Return (x, y) of the center of cell containing provided text 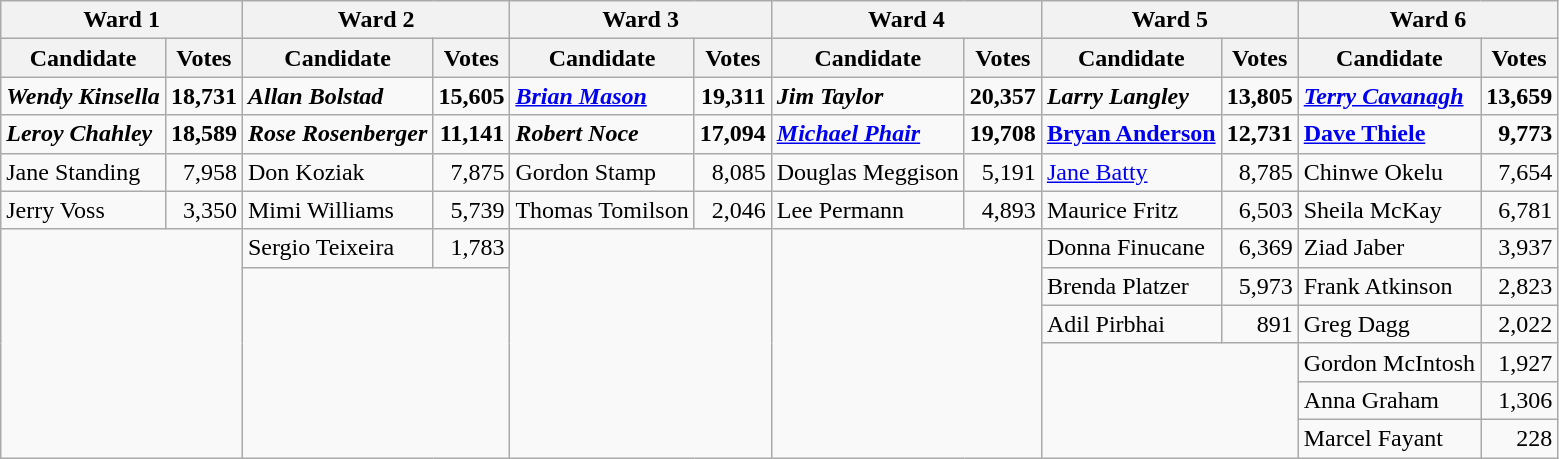
Anna Graham (1389, 400)
Maurice Fritz (1131, 210)
1,927 (1520, 362)
Brian Mason (602, 96)
Ward 4 (906, 20)
891 (1260, 324)
Donna Finucane (1131, 248)
5,973 (1260, 286)
Larry Langley (1131, 96)
Rose Rosenberger (337, 134)
Douglas Meggison (868, 172)
7,875 (472, 172)
Chinwe Okelu (1389, 172)
13,659 (1520, 96)
Jerry Voss (84, 210)
Lee Permann (868, 210)
Ward 6 (1428, 20)
Ward 3 (640, 20)
4,893 (1002, 210)
15,605 (472, 96)
Jane Batty (1131, 172)
18,731 (204, 96)
Ward 1 (122, 20)
Ziad Jaber (1389, 248)
2,823 (1520, 286)
Michael Phair (868, 134)
17,094 (732, 134)
Don Koziak (337, 172)
7,958 (204, 172)
19,708 (1002, 134)
5,739 (472, 210)
Wendy Kinsella (84, 96)
6,781 (1520, 210)
6,369 (1260, 248)
Jane Standing (84, 172)
8,085 (732, 172)
Ward 5 (1170, 20)
Jim Taylor (868, 96)
5,191 (1002, 172)
2,046 (732, 210)
13,805 (1260, 96)
Frank Atkinson (1389, 286)
Mimi Williams (337, 210)
Allan Bolstad (337, 96)
18,589 (204, 134)
3,937 (1520, 248)
8,785 (1260, 172)
Marcel Fayant (1389, 438)
Sergio Teixeira (337, 248)
3,350 (204, 210)
9,773 (1520, 134)
Brenda Platzer (1131, 286)
Robert Noce (602, 134)
7,654 (1520, 172)
1,783 (472, 248)
Bryan Anderson (1131, 134)
Leroy Chahley (84, 134)
1,306 (1520, 400)
19,311 (732, 96)
Sheila McKay (1389, 210)
20,357 (1002, 96)
Adil Pirbhai (1131, 324)
11,141 (472, 134)
Dave Thiele (1389, 134)
228 (1520, 438)
Gordon McIntosh (1389, 362)
Greg Dagg (1389, 324)
Thomas Tomilson (602, 210)
Gordon Stamp (602, 172)
Ward 2 (376, 20)
6,503 (1260, 210)
Terry Cavanagh (1389, 96)
12,731 (1260, 134)
2,022 (1520, 324)
